Find where the given text appears and provide that cell's center as [X, Y] coordinate. 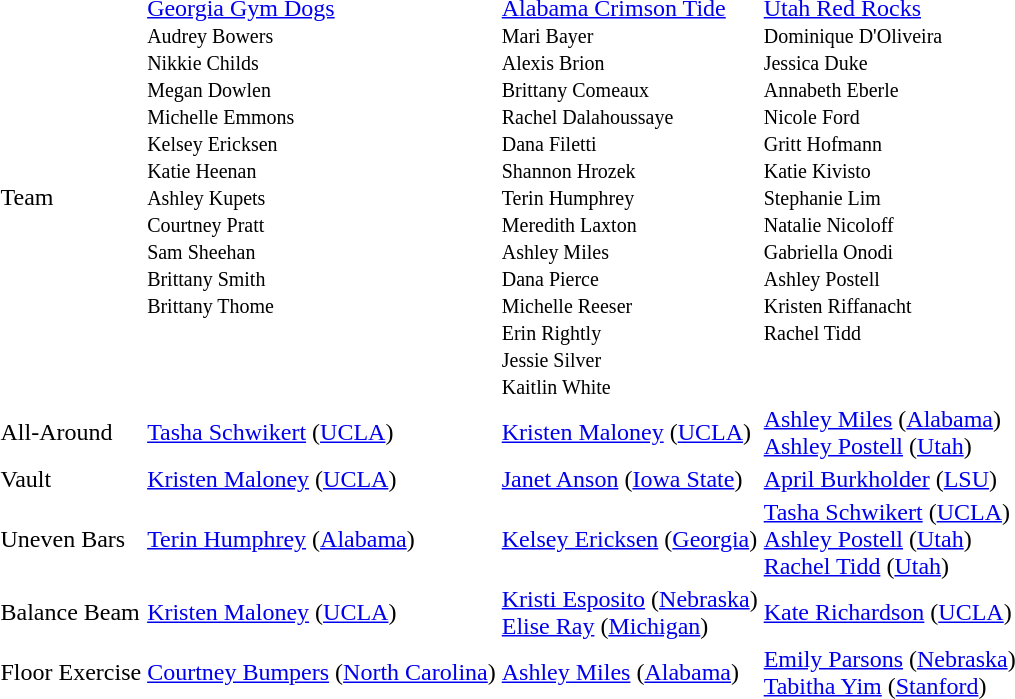
Janet Anson (Iowa State) [630, 479]
Terin Humphrey (Alabama) [322, 539]
Kristi Esposito (Nebraska)Elise Ray (Michigan) [630, 612]
Kelsey Ericksen (Georgia) [630, 539]
Tasha Schwikert (UCLA) [322, 432]
